Return (x, y) of the center of cell containing provided text 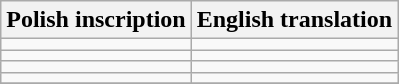
Polish inscription (96, 20)
English translation (294, 20)
